Return the [X, Y] coordinate for the center point of the cell that contains the specified text.  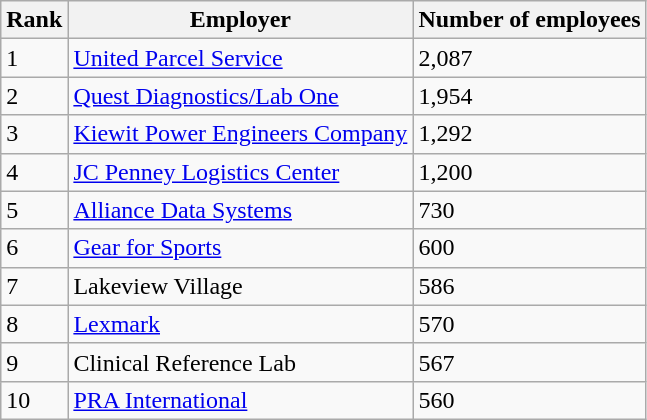
5 [34, 210]
Lakeview Village [240, 286]
Rank [34, 20]
6 [34, 248]
1,200 [530, 172]
10 [34, 400]
2,087 [530, 58]
United Parcel Service [240, 58]
Quest Diagnostics/Lab One [240, 96]
Employer [240, 20]
Clinical Reference Lab [240, 362]
7 [34, 286]
4 [34, 172]
1,954 [530, 96]
8 [34, 324]
570 [530, 324]
9 [34, 362]
567 [530, 362]
3 [34, 134]
1 [34, 58]
JC Penney Logistics Center [240, 172]
560 [530, 400]
Kiewit Power Engineers Company [240, 134]
586 [530, 286]
Gear for Sports [240, 248]
1,292 [530, 134]
Lexmark [240, 324]
600 [530, 248]
Alliance Data Systems [240, 210]
PRA International [240, 400]
2 [34, 96]
730 [530, 210]
Number of employees [530, 20]
